Return the [X, Y] coordinate for the center point of the cell that contains the specified text.  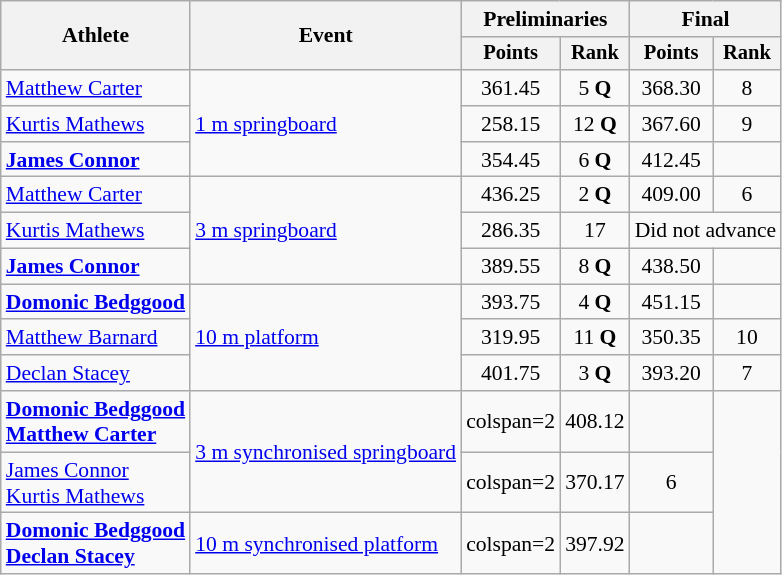
286.35 [510, 231]
Did not advance [706, 231]
Domonic BedggoodDeclan Stacey [96, 544]
3 m springboard [326, 230]
10 m platform [326, 338]
401.75 [510, 373]
1 m springboard [326, 124]
393.75 [510, 302]
Matthew Barnard [96, 338]
258.15 [510, 124]
9 [748, 124]
James ConnorKurtis Mathews [96, 482]
17 [594, 231]
10 [748, 338]
389.55 [510, 267]
367.60 [672, 124]
5 Q [594, 88]
Preliminaries [546, 19]
397.92 [594, 544]
Final [706, 19]
11 Q [594, 338]
Athlete [96, 36]
408.12 [594, 422]
6 Q [594, 160]
354.45 [510, 160]
12 Q [594, 124]
438.50 [672, 267]
368.30 [672, 88]
393.20 [672, 373]
436.25 [510, 195]
8 Q [594, 267]
409.00 [672, 195]
Domonic BedggoodMatthew Carter [96, 422]
370.17 [594, 482]
8 [748, 88]
Domonic Bedggood [96, 302]
412.45 [672, 160]
3 Q [594, 373]
350.35 [672, 338]
7 [748, 373]
3 m synchronised springboard [326, 452]
451.15 [672, 302]
361.45 [510, 88]
2 Q [594, 195]
Event [326, 36]
Declan Stacey [96, 373]
10 m synchronised platform [326, 544]
4 Q [594, 302]
319.95 [510, 338]
